Scan for the cell matching the given text and deliver its [x, y] coordinate at center. 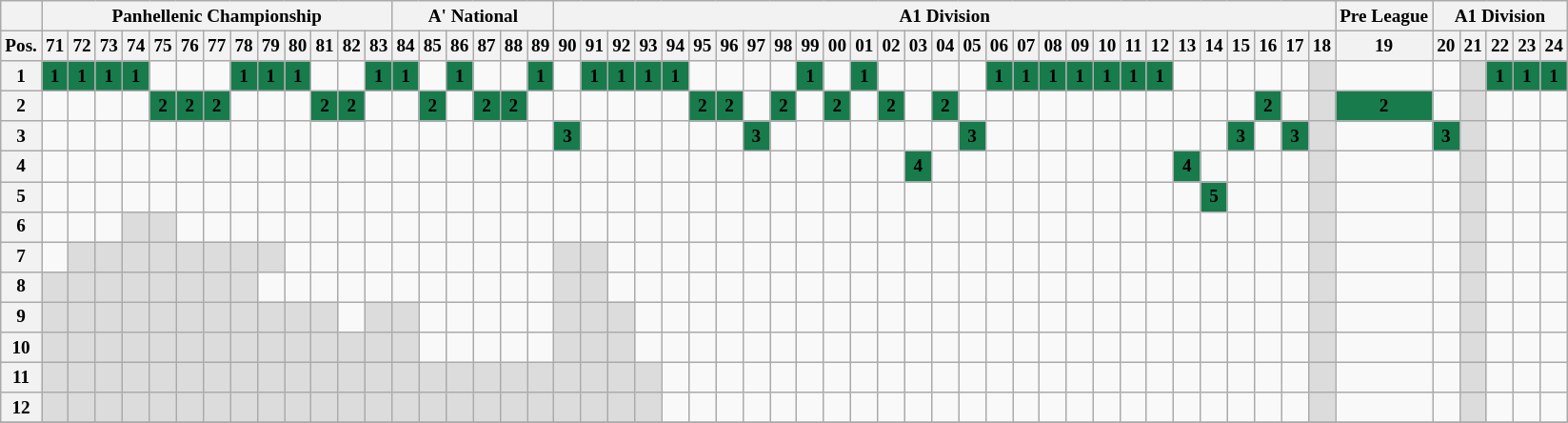
03 [918, 46]
6 [21, 227]
19 [1384, 46]
20 [1446, 46]
76 [189, 46]
00 [837, 46]
73 [109, 46]
74 [136, 46]
96 [729, 46]
Pos. [21, 46]
93 [648, 46]
83 [379, 46]
92 [622, 46]
04 [945, 46]
01 [864, 46]
16 [1268, 46]
88 [513, 46]
14 [1214, 46]
97 [756, 46]
94 [675, 46]
13 [1187, 46]
22 [1499, 46]
24 [1554, 46]
05 [972, 46]
7 [21, 257]
72 [82, 46]
89 [541, 46]
8 [21, 287]
86 [460, 46]
78 [244, 46]
17 [1295, 46]
08 [1053, 46]
77 [217, 46]
75 [163, 46]
02 [891, 46]
91 [594, 46]
85 [432, 46]
Pre League [1384, 16]
82 [351, 46]
09 [1080, 46]
98 [784, 46]
95 [703, 46]
81 [325, 46]
87 [486, 46]
06 [999, 46]
99 [810, 46]
79 [270, 46]
90 [567, 46]
07 [1026, 46]
Panhellenic Championship [217, 16]
84 [406, 46]
21 [1473, 46]
A' National [473, 16]
80 [298, 46]
18 [1321, 46]
9 [21, 317]
15 [1241, 46]
71 [55, 46]
23 [1527, 46]
